Find where the given text appears and provide that cell's center as (X, Y) coordinate. 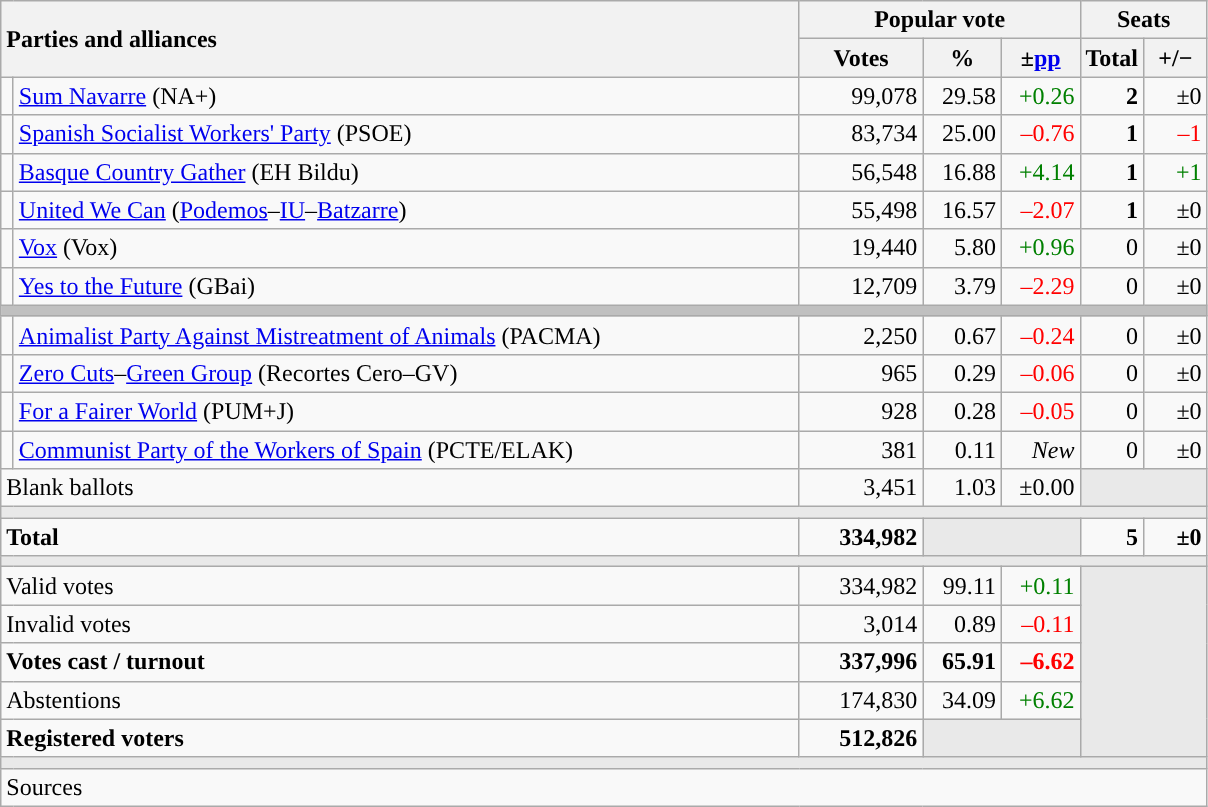
Abstentions (400, 700)
United We Can (Podemos–IU–Batzarre) (406, 210)
+6.62 (1040, 700)
+0.11 (1040, 586)
For a Fairer World (PUM+J) (406, 411)
512,826 (861, 738)
+1 (1176, 172)
+/− (1176, 58)
–1 (1176, 134)
±0.00 (1040, 488)
–0.06 (1040, 373)
–0.05 (1040, 411)
Invalid votes (400, 624)
–0.76 (1040, 134)
Registered voters (400, 738)
Sum Navarre (NA+) (406, 96)
Blank ballots (400, 488)
+4.14 (1040, 172)
Zero Cuts–Green Group (Recortes Cero–GV) (406, 373)
55,498 (861, 210)
–2.29 (1040, 286)
65.91 (962, 662)
337,996 (861, 662)
Parties and alliances (400, 39)
5.80 (962, 248)
0.89 (962, 624)
3,014 (861, 624)
174,830 (861, 700)
Votes (861, 58)
+0.96 (1040, 248)
Animalist Party Against Mistreatment of Animals (PACMA) (406, 335)
–0.11 (1040, 624)
Basque Country Gather (EH Bildu) (406, 172)
99,078 (861, 96)
381 (861, 449)
Communist Party of the Workers of Spain (PCTE/ELAK) (406, 449)
1.03 (962, 488)
99.11 (962, 586)
0.67 (962, 335)
0.29 (962, 373)
19,440 (861, 248)
Valid votes (400, 586)
0.28 (962, 411)
3.79 (962, 286)
12,709 (861, 286)
5 (1112, 537)
56,548 (861, 172)
2 (1112, 96)
Sources (604, 787)
16.88 (962, 172)
965 (861, 373)
–0.24 (1040, 335)
New (1040, 449)
–2.07 (1040, 210)
–6.62 (1040, 662)
Yes to the Future (GBai) (406, 286)
0.11 (962, 449)
Spanish Socialist Workers' Party (PSOE) (406, 134)
928 (861, 411)
25.00 (962, 134)
Votes cast / turnout (400, 662)
Popular vote (940, 20)
16.57 (962, 210)
Seats (1144, 20)
Vox (Vox) (406, 248)
29.58 (962, 96)
34.09 (962, 700)
2,250 (861, 335)
83,734 (861, 134)
% (962, 58)
3,451 (861, 488)
+0.26 (1040, 96)
±pp (1040, 58)
